Find where the given text appears and provide that cell's center as [x, y] coordinate. 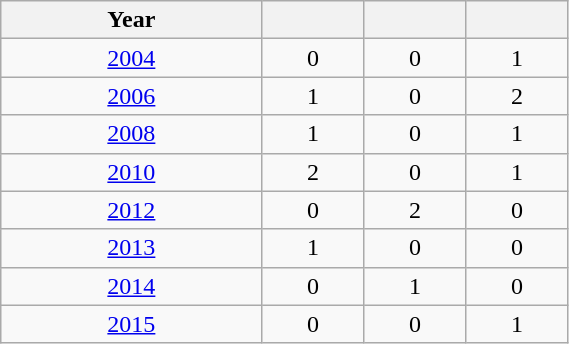
2012 [132, 210]
2006 [132, 96]
2013 [132, 248]
2014 [132, 286]
2004 [132, 58]
2008 [132, 134]
Year [132, 20]
2010 [132, 172]
2015 [132, 324]
